For the text-containing cell, return its midpoint in (x, y) coordinate format. 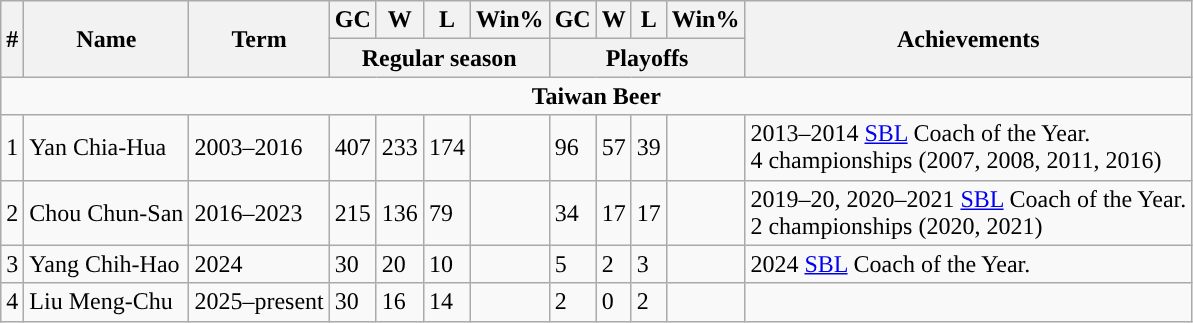
39 (648, 148)
2003–2016 (259, 148)
Yang Chih-Hao (106, 264)
2019–20, 2020–2021 SBL Coach of the Year.2 championships (2020, 2021) (968, 212)
79 (446, 212)
Yan Chia-Hua (106, 148)
Playoffs (647, 58)
1 (12, 148)
Chou Chun-San (106, 212)
# (12, 39)
96 (572, 148)
174 (446, 148)
Name (106, 39)
Achievements (968, 39)
Liu Meng-Chu (106, 302)
14 (446, 302)
215 (352, 212)
10 (446, 264)
34 (572, 212)
233 (400, 148)
407 (352, 148)
2024 SBL Coach of the Year. (968, 264)
Term (259, 39)
Regular season (439, 58)
2013–2014 SBL Coach of the Year.4 championships (2007, 2008, 2011, 2016) (968, 148)
20 (400, 264)
57 (614, 148)
4 (12, 302)
0 (614, 302)
2025–present (259, 302)
136 (400, 212)
Taiwan Beer (596, 96)
16 (400, 302)
5 (572, 264)
2024 (259, 264)
2016–2023 (259, 212)
